Find where the given text appears and provide that cell's center as [X, Y] coordinate. 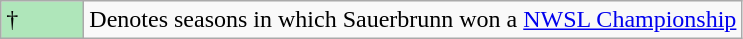
Denotes seasons in which Sauerbrunn won a NWSL Championship [413, 20]
† [42, 20]
